Determine the [X, Y] coordinate at the center of the cell enclosing the given text.  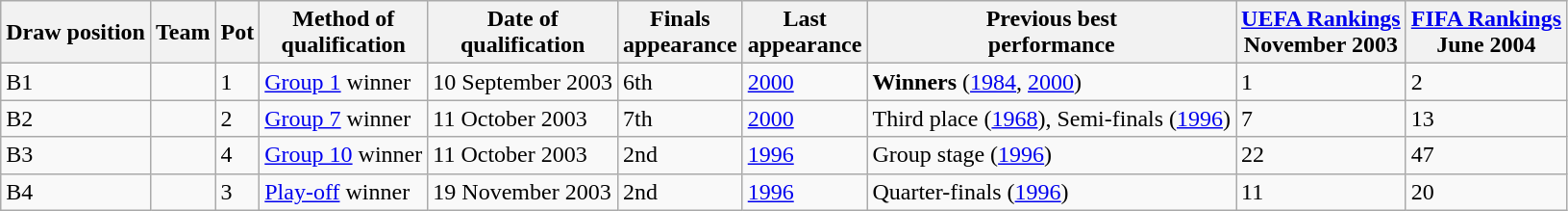
Method ofqualification [344, 33]
B1 [76, 82]
47 [1486, 155]
11 [1321, 192]
Group 1 winner [344, 82]
B4 [76, 192]
FIFA RankingsJune 2004 [1486, 33]
B3 [76, 155]
Third place (1968), Semi-finals (1996) [1052, 119]
4 [237, 155]
Group 7 winner [344, 119]
22 [1321, 155]
Group 10 winner [344, 155]
20 [1486, 192]
Quarter-finals (1996) [1052, 192]
Lastappearance [805, 33]
Pot [237, 33]
Finalsappearance [680, 33]
7 [1321, 119]
Play-off winner [344, 192]
10 September 2003 [523, 82]
Date ofqualification [523, 33]
Group stage (1996) [1052, 155]
Team [183, 33]
3 [237, 192]
6th [680, 82]
7th [680, 119]
Draw position [76, 33]
13 [1486, 119]
B2 [76, 119]
UEFA RankingsNovember 2003 [1321, 33]
Winners (1984, 2000) [1052, 82]
Previous bestperformance [1052, 33]
19 November 2003 [523, 192]
